Find where the given text appears and provide that cell's center as [x, y] coordinate. 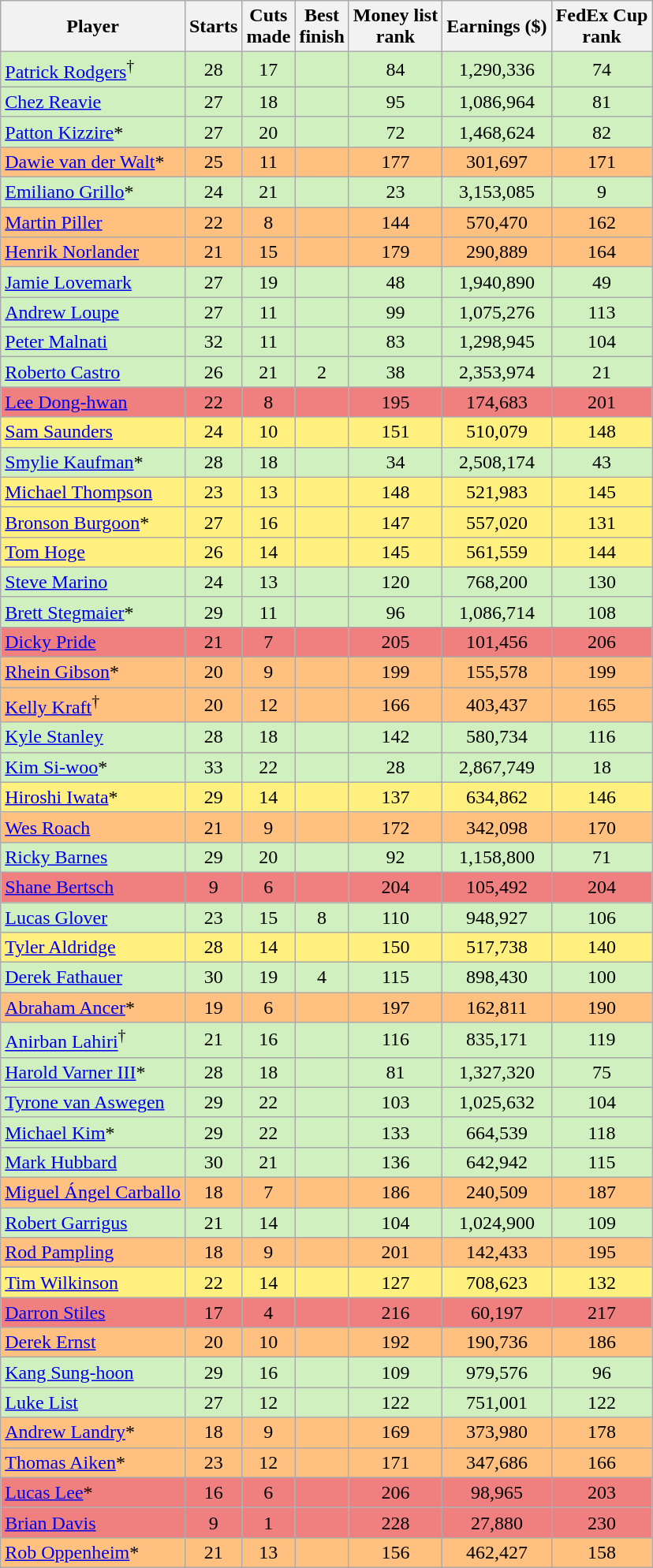
1,025,632 [497, 1102]
642,942 [497, 1163]
100 [602, 978]
Darron Stiles [93, 1313]
708,623 [497, 1283]
403,437 [497, 705]
Earnings ($) [497, 27]
Emiliano Grillo* [93, 192]
Peter Malnati [93, 342]
1,290,336 [497, 69]
Harold Varner III* [93, 1072]
170 [602, 827]
162,811 [497, 1007]
Kang Sung-hoon [93, 1372]
75 [602, 1072]
Bronson Burgoon* [93, 522]
Wes Roach [93, 827]
Robert Garrigus [93, 1223]
Anirban Lahiri† [93, 1041]
1,086,714 [497, 612]
2,353,974 [497, 372]
92 [395, 857]
Smylie Kaufman* [93, 462]
580,734 [497, 737]
Money listrank [395, 27]
84 [395, 69]
95 [395, 102]
169 [395, 1432]
664,539 [497, 1132]
105,492 [497, 887]
127 [395, 1283]
216 [395, 1313]
140 [602, 948]
110 [395, 918]
Jamie Lovemark [93, 282]
Michael Kim* [93, 1132]
979,576 [497, 1372]
119 [602, 1041]
1,298,945 [497, 342]
103 [395, 1102]
FedEx Cuprank [602, 27]
Sam Saunders [93, 432]
Roberto Castro [93, 372]
Rob Oppenheim* [93, 1552]
Mark Hubbard [93, 1163]
106 [602, 918]
1,024,900 [497, 1223]
151 [395, 432]
133 [395, 1132]
228 [395, 1522]
137 [395, 797]
2,508,174 [497, 462]
132 [602, 1283]
Thomas Aiken* [93, 1462]
32 [213, 342]
Hiroshi Iwata* [93, 797]
Dawie van der Walt* [93, 162]
Martin Piller [93, 222]
38 [395, 372]
108 [602, 612]
Player [93, 27]
561,559 [497, 552]
Derek Fathauer [93, 978]
156 [395, 1552]
Kyle Stanley [93, 737]
2 [322, 372]
101,456 [497, 642]
147 [395, 522]
162 [602, 222]
27,880 [497, 1522]
177 [395, 162]
142 [395, 737]
1,086,964 [497, 102]
217 [602, 1313]
3,153,085 [497, 192]
517,738 [497, 948]
203 [602, 1492]
98,965 [497, 1492]
Rod Pampling [93, 1253]
82 [602, 132]
178 [602, 1432]
Miguel Ángel Carballo [93, 1193]
Luke List [93, 1402]
462,427 [497, 1552]
Steve Marino [93, 582]
634,862 [497, 797]
164 [602, 252]
Rhein Gibson* [93, 672]
172 [395, 827]
Tim Wilkinson [93, 1283]
898,430 [497, 978]
Derek Ernst [93, 1343]
1,468,624 [497, 132]
Brian Davis [93, 1522]
Andrew Loupe [93, 312]
Abraham Ancer* [93, 1007]
Starts [213, 27]
948,927 [497, 918]
347,686 [497, 1462]
Lee Dong-hwan [93, 402]
Dicky Pride [93, 642]
120 [395, 582]
Tyrone van Aswegen [93, 1102]
342,098 [497, 827]
174,683 [497, 402]
131 [602, 522]
179 [395, 252]
74 [602, 69]
1,940,890 [497, 282]
1 [268, 1522]
373,980 [497, 1432]
48 [395, 282]
34 [395, 462]
25 [213, 162]
146 [602, 797]
Kelly Kraft† [93, 705]
Tyler Aldridge [93, 948]
43 [602, 462]
99 [395, 312]
1,327,320 [497, 1072]
190 [602, 1007]
510,079 [497, 432]
190,736 [497, 1343]
301,697 [497, 162]
150 [395, 948]
Chez Reavie [93, 102]
290,889 [497, 252]
Cutsmade [268, 27]
Ricky Barnes [93, 857]
Shane Bertsch [93, 887]
Patton Kizzire* [93, 132]
192 [395, 1343]
83 [395, 342]
751,001 [497, 1402]
49 [602, 282]
768,200 [497, 582]
Andrew Landry* [93, 1432]
118 [602, 1132]
1,158,800 [497, 857]
240,509 [497, 1193]
142,433 [497, 1253]
Patrick Rodgers† [93, 69]
Michael Thompson [93, 492]
Brett Stegmaier* [93, 612]
230 [602, 1522]
187 [602, 1193]
Lucas Glover [93, 918]
Tom Hoge [93, 552]
158 [602, 1552]
570,470 [497, 222]
521,983 [497, 492]
33 [213, 767]
Kim Si-woo* [93, 767]
60,197 [497, 1313]
205 [395, 642]
835,171 [497, 1041]
Lucas Lee* [93, 1492]
72 [395, 132]
113 [602, 312]
2,867,749 [497, 767]
165 [602, 705]
1,075,276 [497, 312]
Henrik Norlander [93, 252]
71 [602, 857]
155,578 [497, 672]
557,020 [497, 522]
136 [395, 1163]
130 [602, 582]
197 [395, 1007]
Bestfinish [322, 27]
